Provide the (X, Y) coordinate of the cell's center where the given text is located.  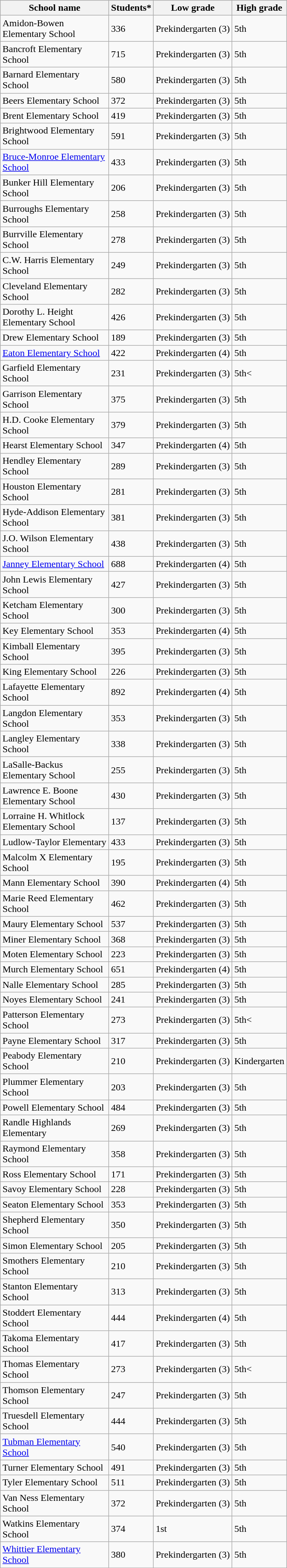
Bruce-Monroe Elementary School (55, 162)
338 (131, 744)
375 (131, 399)
Thomas Elementary School (55, 1369)
Key Elementary School (55, 631)
Randle Highlands Elementary (55, 1128)
Janney Elementary School (55, 564)
Miner Elementary School (55, 939)
289 (131, 466)
249 (131, 265)
Smothers Elementary School (55, 1266)
419 (131, 116)
241 (131, 1000)
Low grade (193, 8)
317 (131, 1041)
430 (131, 796)
C.W. Harris Elementary School (55, 265)
228 (131, 1189)
438 (131, 544)
King Elementary School (55, 672)
Tubman Elementary School (55, 1447)
Houston Elementary School (55, 492)
282 (131, 291)
Marie Reed Elementary School (55, 904)
Van Ness Elementary School (55, 1503)
Shepherd Elementary School (55, 1225)
Beers Elementary School (55, 101)
171 (131, 1174)
688 (131, 564)
269 (131, 1128)
390 (131, 883)
Lorraine H. Whitlock Elementary School (55, 822)
Lafayette Elementary School (55, 692)
Tyler Elementary School (55, 1483)
426 (131, 317)
Langley Elementary School (55, 744)
380 (131, 1554)
Thomson Elementary School (55, 1396)
195 (131, 862)
189 (131, 338)
Savoy Elementary School (55, 1189)
Bunker Hill Elementary School (55, 188)
Ross Elementary School (55, 1174)
Whittier Elementary School (55, 1554)
205 (131, 1245)
137 (131, 822)
580 (131, 80)
Cleveland Elementary School (55, 291)
Kindergarten (260, 1061)
Takoma Elementary School (55, 1344)
John Lewis Elementary School (55, 584)
368 (131, 939)
206 (131, 188)
Drew Elementary School (55, 338)
Hyde-Addison Elementary School (55, 517)
Simon Elementary School (55, 1245)
Brent Elementary School (55, 116)
Malcolm X Elementary School (55, 862)
School name (55, 8)
427 (131, 584)
Seaton Elementary School (55, 1204)
Barnard Elementary School (55, 80)
381 (131, 517)
358 (131, 1154)
255 (131, 770)
Garfield Elementary School (55, 374)
231 (131, 374)
Garrison Elementary School (55, 399)
Bancroft Elementary School (55, 54)
379 (131, 425)
Students* (131, 8)
350 (131, 1225)
Powell Elementary School (55, 1107)
H.D. Cooke Elementary School (55, 425)
491 (131, 1467)
Peabody Elementary School (55, 1061)
Payne Elementary School (55, 1041)
Kimball Elementary School (55, 651)
892 (131, 692)
Burrville Elementary School (55, 239)
Murch Elementary School (55, 969)
Dorothy L. Height Elementary School (55, 317)
537 (131, 924)
Stanton Elementary School (55, 1291)
313 (131, 1291)
LaSalle-Backus Elementary School (55, 770)
Stoddert Elementary School (55, 1318)
Plummer Elementary School (55, 1087)
Hendley Elementary School (55, 466)
462 (131, 904)
395 (131, 651)
Raymond Elementary School (55, 1154)
1st (193, 1529)
511 (131, 1483)
715 (131, 54)
Burroughs Elementary School (55, 214)
J.O. Wilson Elementary School (55, 544)
422 (131, 353)
417 (131, 1344)
484 (131, 1107)
540 (131, 1447)
300 (131, 610)
285 (131, 984)
651 (131, 969)
203 (131, 1087)
Amidon-Bowen Elementary School (55, 29)
Nalle Elementary School (55, 984)
Hearst Elementary School (55, 445)
223 (131, 954)
247 (131, 1396)
Eaton Elementary School (55, 353)
Ketcham Elementary School (55, 610)
278 (131, 239)
Watkins Elementary School (55, 1529)
Lawrence E. Boone Elementary School (55, 796)
High grade (260, 8)
591 (131, 136)
336 (131, 29)
Mann Elementary School (55, 883)
226 (131, 672)
Truesdell Elementary School (55, 1421)
Maury Elementary School (55, 924)
281 (131, 492)
Turner Elementary School (55, 1467)
Brightwood Elementary School (55, 136)
Moten Elementary School (55, 954)
Noyes Elementary School (55, 1000)
Ludlow-Taylor Elementary (55, 842)
374 (131, 1529)
258 (131, 214)
Patterson Elementary School (55, 1020)
Langdon Elementary School (55, 718)
347 (131, 445)
